Search for the cell housing the specified text and yield its [X, Y] center coordinate. 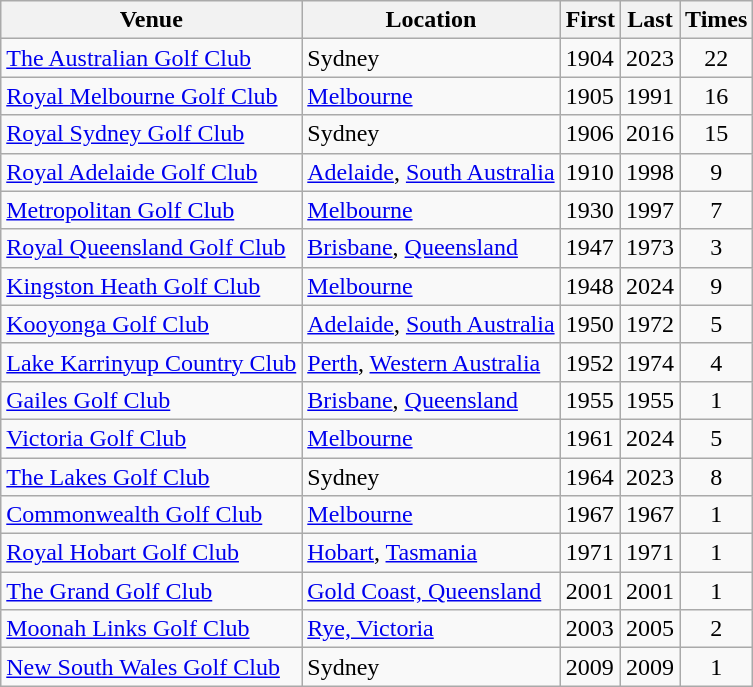
1964 [590, 477]
1961 [590, 438]
1947 [590, 248]
1973 [650, 248]
Venue [152, 20]
Times [716, 20]
New South Wales Golf Club [152, 667]
Metropolitan Golf Club [152, 210]
Royal Sydney Golf Club [152, 134]
Royal Hobart Golf Club [152, 553]
8 [716, 477]
1910 [590, 172]
1974 [650, 362]
2 [716, 629]
Moonah Links Golf Club [152, 629]
1948 [590, 286]
22 [716, 58]
Royal Queensland Golf Club [152, 248]
Location [431, 20]
Last [650, 20]
Rye, Victoria [431, 629]
Gailes Golf Club [152, 400]
7 [716, 210]
Hobart, Tasmania [431, 553]
Perth, Western Australia [431, 362]
Lake Karrinyup Country Club [152, 362]
Royal Adelaide Golf Club [152, 172]
1991 [650, 96]
Kooyonga Golf Club [152, 324]
4 [716, 362]
Kingston Heath Golf Club [152, 286]
The Grand Golf Club [152, 591]
Victoria Golf Club [152, 438]
Commonwealth Golf Club [152, 515]
1998 [650, 172]
16 [716, 96]
2016 [650, 134]
First [590, 20]
1930 [590, 210]
1905 [590, 96]
1906 [590, 134]
15 [716, 134]
The Lakes Golf Club [152, 477]
1950 [590, 324]
1997 [650, 210]
Royal Melbourne Golf Club [152, 96]
2003 [590, 629]
3 [716, 248]
1904 [590, 58]
2005 [650, 629]
1952 [590, 362]
Gold Coast, Queensland [431, 591]
The Australian Golf Club [152, 58]
1972 [650, 324]
